Identify which cell holds the provided text, then report its (X, Y) central coordinate. 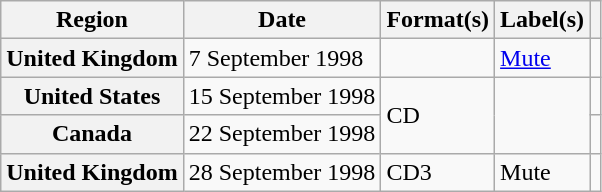
7 September 1998 (282, 58)
15 September 1998 (282, 96)
28 September 1998 (282, 172)
CD (438, 115)
United States (92, 96)
CD3 (438, 172)
Canada (92, 134)
22 September 1998 (282, 134)
Region (92, 20)
Label(s) (542, 20)
Format(s) (438, 20)
Date (282, 20)
